Pinpoint the cell where the given text exists, returning its [X, Y] midpoint coordinate. 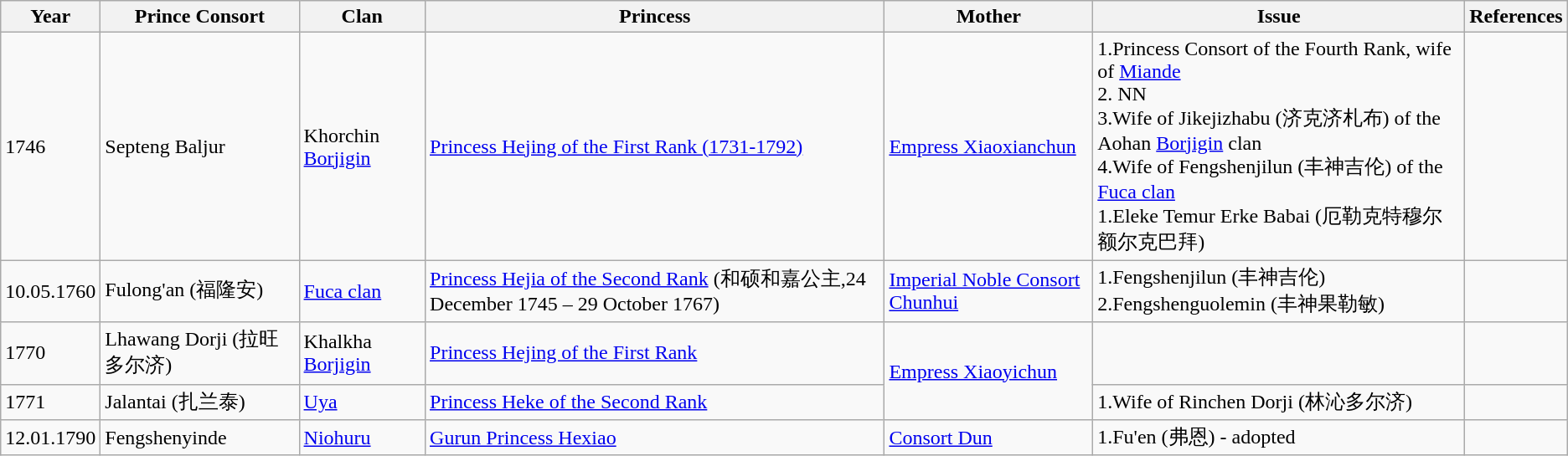
Fulong'an (福隆安) [199, 291]
Khorchin Borjigin [362, 146]
Princess [655, 17]
Gurun Princess Hexiao [655, 438]
1746 [50, 146]
Septeng Baljur [199, 146]
1.Fengshenjilun (丰神吉伦)2.Fengshenguolemin (丰神果勒敏) [1279, 291]
Jalantai (扎兰泰) [199, 402]
12.01.1790 [50, 438]
Mother [988, 17]
Khalkha Borjigin [362, 353]
Princess Hejing of the First Rank [655, 353]
Princess Heke of the Second Rank [655, 402]
10.05.1760 [50, 291]
Imperial Noble Consort Chunhui [988, 291]
Issue [1279, 17]
Year [50, 17]
Uya [362, 402]
Clan [362, 17]
Consort Dun [988, 438]
1771 [50, 402]
References [1516, 17]
Empress Xiaoxianchun [988, 146]
Fengshenyinde [199, 438]
Fuca clan [362, 291]
Prince Consort [199, 17]
Princess Hejing of the First Rank (1731-1792) [655, 146]
1770 [50, 353]
1.Fu'en (弗恩) - adopted [1279, 438]
Niohuru [362, 438]
1.Wife of Rinchen Dorji (林沁多尔济) [1279, 402]
Lhawang Dorji (拉旺多尔济) [199, 353]
Princess Hejia of the Second Rank (和硕和嘉公主,24 December 1745 – 29 October 1767) [655, 291]
Empress Xiaoyichun [988, 371]
